Return the (X, Y) coordinate for the center point of the cell that contains the specified text.  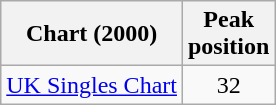
Peakposition (228, 34)
32 (228, 85)
Chart (2000) (92, 34)
UK Singles Chart (92, 85)
